Locate the cell with the specified text and output its [x, y] center coordinate. 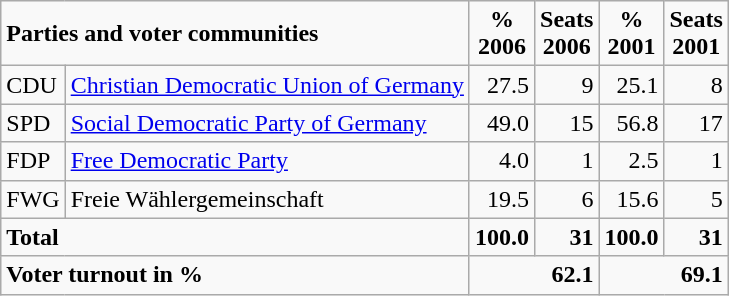
5 [696, 199]
19.5 [502, 199]
49.0 [502, 123]
CDU [33, 85]
4.0 [502, 161]
8 [696, 85]
Total [236, 237]
Seats2001 [696, 34]
9 [567, 85]
6 [567, 199]
Voter turnout in % [236, 275]
17 [696, 123]
15 [567, 123]
Christian Democratic Union of Germany [267, 85]
62.1 [534, 275]
56.8 [632, 123]
27.5 [502, 85]
2.5 [632, 161]
Freie Wählergemeinschaft [267, 199]
15.6 [632, 199]
69.1 [664, 275]
FWG [33, 199]
%2006 [502, 34]
Social Democratic Party of Germany [267, 123]
FDP [33, 161]
Free Democratic Party [267, 161]
Seats2006 [567, 34]
Parties and voter communities [236, 34]
SPD [33, 123]
25.1 [632, 85]
%2001 [632, 34]
